Provide the (x, y) coordinate of the cell's center where the given text is located.  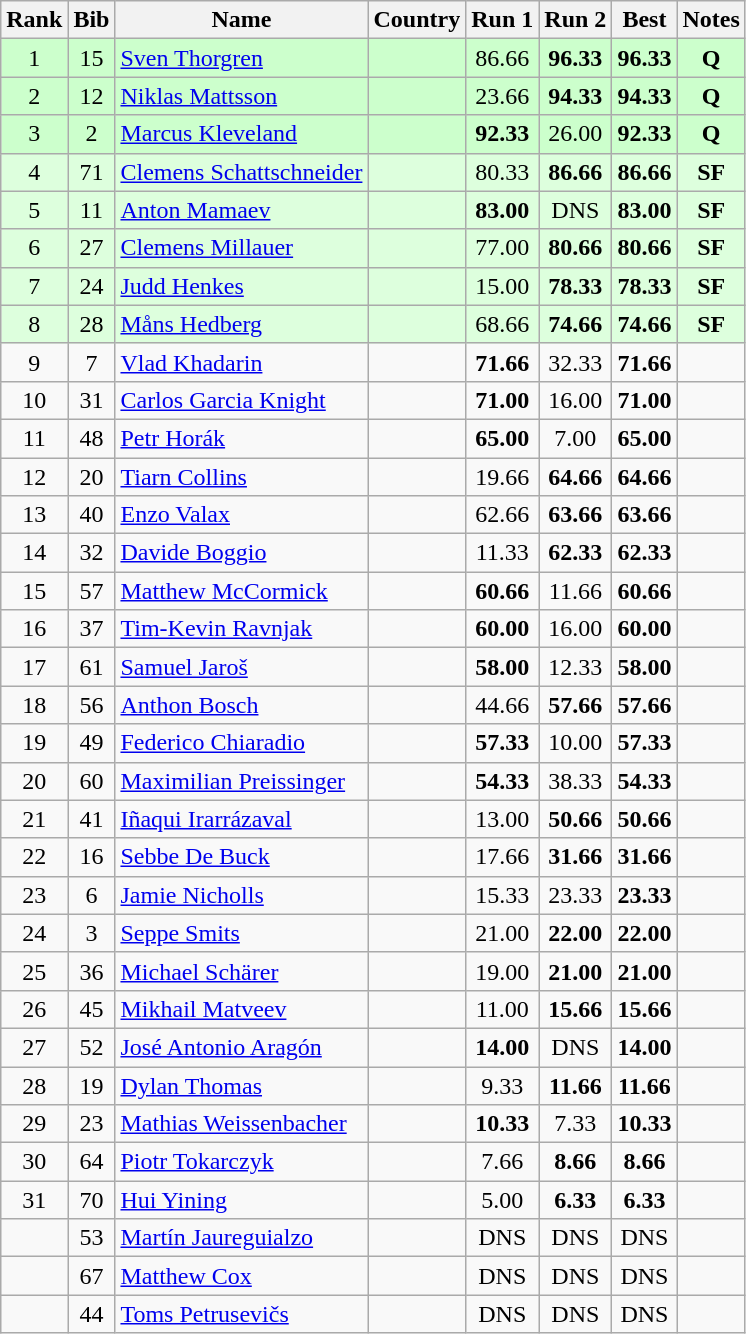
Davide Boggio (242, 553)
Best (644, 20)
5 (34, 210)
Enzo Valax (242, 515)
44.66 (502, 705)
Petr Horák (242, 438)
45 (92, 1009)
Run 1 (502, 20)
Judd Henkes (242, 286)
Rank (34, 20)
Federico Chiaradio (242, 743)
7.33 (576, 1124)
Måns Hedberg (242, 324)
Matthew Cox (242, 1276)
61 (92, 667)
19.00 (502, 971)
Iñaqui Irarrázaval (242, 819)
Anton Mamaev (242, 210)
13.00 (502, 819)
21 (34, 819)
Hui Yining (242, 1200)
68.66 (502, 324)
13 (34, 515)
10 (34, 400)
Toms Petrusevičs (242, 1314)
30 (34, 1162)
15.00 (502, 286)
Country (417, 20)
Tim-Kevin Ravnjak (242, 629)
19.66 (502, 477)
Name (242, 20)
64 (92, 1162)
37 (92, 629)
41 (92, 819)
Martín Jaureguialzo (242, 1238)
9 (34, 362)
32.33 (576, 362)
11.33 (502, 553)
70 (92, 1200)
67 (92, 1276)
Piotr Tokarczyk (242, 1162)
48 (92, 438)
Maximilian Preissinger (242, 781)
Clemens Millauer (242, 248)
38.33 (576, 781)
14 (34, 553)
53 (92, 1238)
71 (92, 172)
Dylan Thomas (242, 1085)
5.00 (502, 1200)
22 (34, 857)
26 (34, 1009)
Carlos Garcia Knight (242, 400)
8 (34, 324)
Michael Schärer (242, 971)
56 (92, 705)
Bib (92, 20)
Notes (711, 20)
23.66 (502, 96)
9.33 (502, 1085)
40 (92, 515)
José Antonio Aragón (242, 1047)
7.00 (576, 438)
57 (92, 591)
77.00 (502, 248)
Anthon Bosch (242, 705)
44 (92, 1314)
Seppe Smits (242, 933)
60 (92, 781)
7.66 (502, 1162)
17.66 (502, 857)
Run 2 (576, 20)
12.33 (576, 667)
1 (34, 58)
25 (34, 971)
Matthew McCormick (242, 591)
15.33 (502, 895)
Sven Thorgren (242, 58)
36 (92, 971)
49 (92, 743)
11.00 (502, 1009)
Tiarn Collins (242, 477)
52 (92, 1047)
17 (34, 667)
Mathias Weissenbacher (242, 1124)
Clemens Schattschneider (242, 172)
26.00 (576, 134)
Marcus Kleveland (242, 134)
4 (34, 172)
80.33 (502, 172)
Niklas Mattsson (242, 96)
Sebbe De Buck (242, 857)
Jamie Nicholls (242, 895)
10.00 (576, 743)
Samuel Jaroš (242, 667)
32 (92, 553)
29 (34, 1124)
18 (34, 705)
62.66 (502, 515)
Mikhail Matveev (242, 1009)
Vlad Khadarin (242, 362)
